Scan for the cell matching the given text and deliver its (X, Y) coordinate at center. 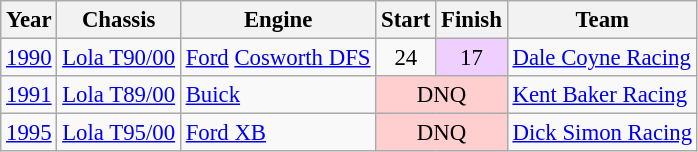
Start (406, 20)
1995 (29, 133)
Team (602, 20)
Lola T90/00 (118, 58)
Dale Coyne Racing (602, 58)
Year (29, 20)
24 (406, 58)
Ford Cosworth DFS (278, 58)
Lola T89/00 (118, 95)
Buick (278, 95)
Kent Baker Racing (602, 95)
Lola T95/00 (118, 133)
1991 (29, 95)
17 (472, 58)
Finish (472, 20)
Dick Simon Racing (602, 133)
1990 (29, 58)
Engine (278, 20)
Chassis (118, 20)
Ford XB (278, 133)
